Pinpoint the cell where the given text exists, returning its [X, Y] midpoint coordinate. 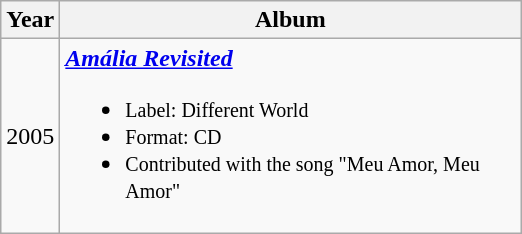
Year [30, 20]
2005 [30, 136]
Amália RevisitedLabel: Different WorldFormat: CDContributed with the song "Meu Amor, Meu Amor" [290, 136]
Album [290, 20]
